Detect which cell encompasses the target text, then output its [X, Y] center coordinate. 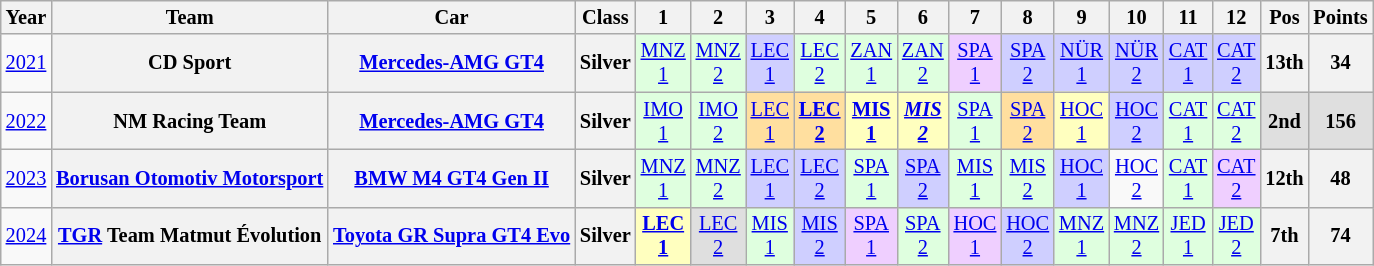
13th [1284, 63]
BMW M4 GT4 Gen II [452, 178]
7th [1284, 236]
4 [820, 17]
IMO2 [718, 121]
2024 [26, 236]
48 [1341, 178]
Car [452, 17]
Year [26, 17]
2023 [26, 178]
6 [923, 17]
Toyota GR Supra GT4 Evo [452, 236]
74 [1341, 236]
TGR Team Matmut Évolution [190, 236]
2022 [26, 121]
Borusan Otomotiv Motorsport [190, 178]
NM Racing Team [190, 121]
9 [1082, 17]
7 [976, 17]
Team [190, 17]
Pos [1284, 17]
2nd [1284, 121]
8 [1028, 17]
Class [606, 17]
ZAN1 [871, 63]
10 [1136, 17]
11 [1188, 17]
JED1 [1188, 236]
Points [1341, 17]
NÜR1 [1082, 63]
5 [871, 17]
2 [718, 17]
156 [1341, 121]
NÜR2 [1136, 63]
1 [664, 17]
ZAN2 [923, 63]
3 [770, 17]
12th [1284, 178]
JED2 [1236, 236]
2021 [26, 63]
IMO1 [664, 121]
CD Sport [190, 63]
34 [1341, 63]
12 [1236, 17]
